Detect which cell encompasses the target text, then output its (X, Y) center coordinate. 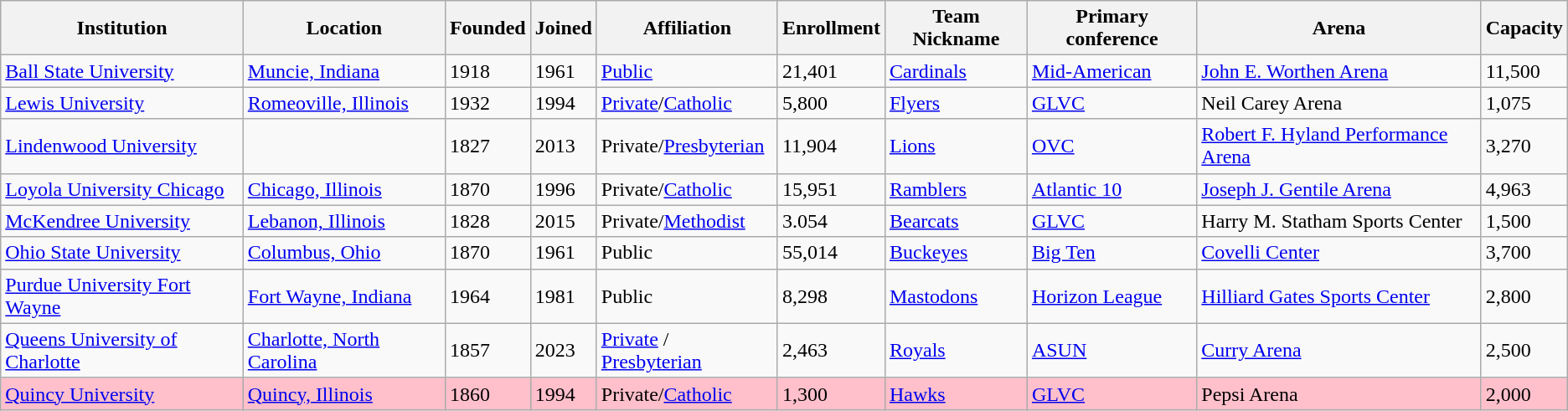
Joseph J. Gentile Arena (1338, 189)
Ohio State University (122, 253)
Hilliard Gates Sports Center (1338, 296)
2,800 (1524, 296)
John E. Worthen Arena (1338, 71)
Ramblers (956, 189)
11,500 (1524, 71)
Charlotte, North Carolina (343, 350)
Founded (487, 28)
Hawks (956, 393)
Capacity (1524, 28)
3.054 (831, 221)
Neil Carey Arena (1338, 103)
Team Nickname (956, 28)
1828 (487, 221)
Loyola University Chicago (122, 189)
Cardinals (956, 71)
8,298 (831, 296)
Buckeyes (956, 253)
Pepsi Arena (1338, 393)
1,500 (1524, 221)
Enrollment (831, 28)
Fort Wayne, Indiana (343, 296)
2023 (563, 350)
Primary conference (1112, 28)
Lions (956, 146)
1964 (487, 296)
2013 (563, 146)
Location (343, 28)
Flyers (956, 103)
5,800 (831, 103)
Quincy University (122, 393)
McKendree University (122, 221)
Atlantic 10 (1112, 189)
1,075 (1524, 103)
3,700 (1524, 253)
Curry Arena (1338, 350)
15,951 (831, 189)
2,463 (831, 350)
Romeoville, Illinois (343, 103)
Covelli Center (1338, 253)
Lewis University (122, 103)
Bearcats (956, 221)
Institution (122, 28)
Arena (1338, 28)
1996 (563, 189)
1857 (487, 350)
1,300 (831, 393)
Ball State University (122, 71)
Chicago, Illinois (343, 189)
Quincy, Illinois (343, 393)
2,000 (1524, 393)
Joined (563, 28)
3,270 (1524, 146)
Lebanon, Illinois (343, 221)
Royals (956, 350)
Columbus, Ohio (343, 253)
Mastodons (956, 296)
ASUN (1112, 350)
Purdue University Fort Wayne (122, 296)
Affiliation (687, 28)
1827 (487, 146)
21,401 (831, 71)
1932 (487, 103)
Muncie, Indiana (343, 71)
55,014 (831, 253)
2,500 (1524, 350)
1860 (487, 393)
2015 (563, 221)
Mid-American (1112, 71)
Harry M. Statham Sports Center (1338, 221)
Horizon League (1112, 296)
OVC (1112, 146)
4,963 (1524, 189)
Big Ten (1112, 253)
Queens University of Charlotte (122, 350)
Private / Presbyterian (687, 350)
Lindenwood University (122, 146)
Private/Presbyterian (687, 146)
Robert F. Hyland Performance Arena (1338, 146)
11,904 (831, 146)
Private/Methodist (687, 221)
1981 (563, 296)
1918 (487, 71)
